For the text-containing cell, return its midpoint in (X, Y) coordinate format. 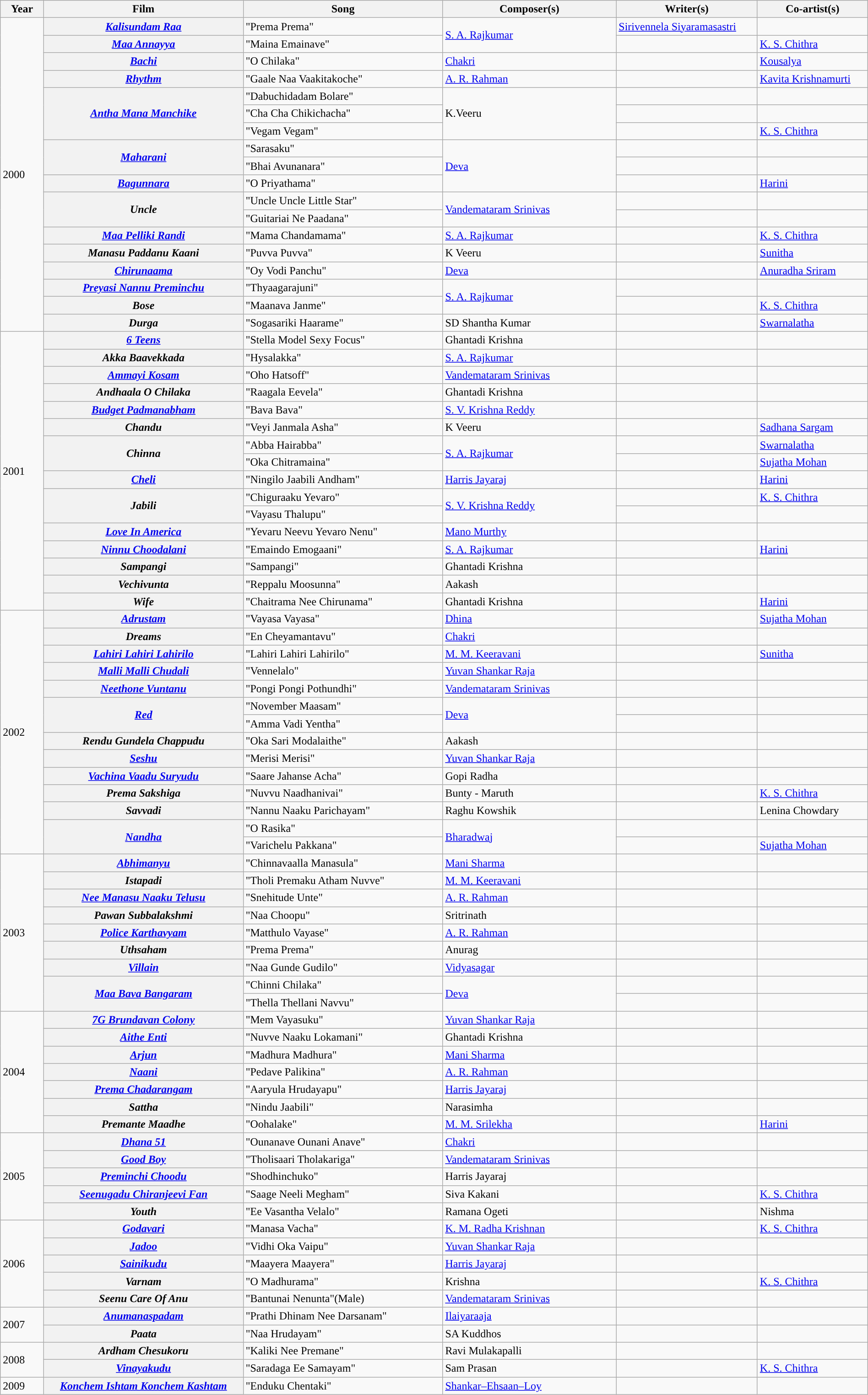
Ravi Mulakapalli (529, 1351)
Ramana Ogeti (529, 1211)
Uncle (143, 209)
"Bantunai Nenunta"(Male) (343, 1298)
2000 (22, 175)
"Mem Vayasuku" (343, 1020)
"Ee Vasantha Velalo" (343, 1211)
Composer(s) (529, 9)
Anurag (529, 950)
"Vennelalo" (343, 671)
Durga (143, 323)
Kousalya (812, 61)
Chinna (143, 453)
"Uncle Uncle Little Star" (343, 201)
"O Rasika" (343, 828)
Kalisundam Raa (143, 27)
"Chinni Chilaka" (343, 985)
"Enduku Chentaki" (343, 1386)
"Mama Chandamama" (343, 236)
Siva Kakani (529, 1194)
"Maina Emainave" (343, 44)
Lahiri Lahiri Lahirilo (143, 654)
Villain (143, 967)
Paata (143, 1334)
Maa Bava Bangaram (143, 993)
Youth (143, 1211)
Year (22, 9)
Antha Mana Manchike (143, 114)
"Tholisaari Tholakariga" (343, 1159)
Sadhana Sargam (812, 427)
Akka Baavekkada (143, 358)
"Oho Hatsoff" (343, 375)
K. M. Radha Krishnan (529, 1229)
"Shodhinchuko" (343, 1177)
"Maayera Maayera" (343, 1264)
Co-artist(s) (812, 9)
"Dabuchidadam Bolare" (343, 96)
Maa Annayya (143, 44)
Anumanaspadam (143, 1316)
Anuradha Sriram (812, 271)
"Matthulo Vayase" (343, 933)
"Oohalake" (343, 1124)
Preyasi Nannu Preminchu (143, 288)
Sritrinath (529, 915)
"Abba Hairabba" (343, 445)
Vachina Vaadu Suryudu (143, 776)
Jadoo (143, 1246)
Krishna (529, 1281)
2006 (22, 1264)
"Chaitrama Nee Chirunama" (343, 602)
"Merisi Merisi" (343, 758)
Nishma (812, 1211)
Seenu Care Of Anu (143, 1298)
SD Shantha Kumar (529, 323)
"Prathi Dhinam Nee Darsanam" (343, 1316)
Shankar–Ehsaan–Loy (529, 1386)
"Saage Neeli Megham" (343, 1194)
Uthsaham (143, 950)
"Emaindo Emogaani" (343, 549)
"Tholi Premaku Atham Nuvve" (343, 880)
Dreams (143, 636)
"Aaryula Hrudayapu" (343, 1090)
Abhimanyu (143, 863)
Chirunaama (143, 271)
Arjun (143, 1054)
Maharani (143, 157)
"Madhura Madhura" (343, 1054)
Sattha (143, 1107)
Gopi Radha (529, 776)
"Bava Bava" (343, 410)
Dhana 51 (143, 1142)
"Manasa Vacha" (343, 1229)
"Varichelu Pakkana" (343, 846)
"Vayasa Vayasa" (343, 619)
"Sogasariki Haarame" (343, 323)
"Stella Model Sexy Focus" (343, 340)
"Thyaagarajuni" (343, 288)
"Saare Jahanse Acha" (343, 776)
2001 (22, 471)
"Nuvve Naaku Lokamani" (343, 1037)
"Ounanave Ounani Anave" (343, 1142)
Savvadi (143, 811)
Sampangi (143, 567)
2005 (22, 1177)
Godavari (143, 1229)
Andhaala O Chilaka (143, 392)
"Nannu Naaku Parichayam" (343, 811)
2004 (22, 1072)
Premante Maadhe (143, 1124)
Raghu Kowshik (529, 811)
Ilaiyaraaja (529, 1316)
"Pedave Palikina" (343, 1072)
Vinayakudu (143, 1368)
"Sampangi" (343, 567)
Mano Murthy (529, 532)
Lenina Chowdary (812, 811)
Seenugadu Chiranjeevi Fan (143, 1194)
"Oka Chitramaina" (343, 462)
Red (143, 715)
Naani (143, 1072)
"Guitariai Ne Paadana" (343, 218)
Writer(s) (687, 9)
K.Veeru (529, 114)
Maa Pelliki Randi (143, 236)
Bagunnara (143, 183)
"Raagala Eevela" (343, 392)
Adrustam (143, 619)
Rendu Gundela Chappudu (143, 741)
Chandu (143, 427)
Malli Malli Chudali (143, 671)
"Naa Gunde Gudilo" (343, 967)
Neethone Vuntanu (143, 689)
"Chiguraaku Yevaro" (343, 497)
Konchem Ishtam Konchem Kashtam (143, 1386)
"Lahiri Lahiri Lahirilo" (343, 654)
"Vidhi Oka Vaipu" (343, 1246)
"Nindu Jaabili" (343, 1107)
"Bhai Avunanara" (343, 166)
"Cha Cha Chikichacha" (343, 114)
Manasu Paddanu Kaani (143, 253)
Varnam (143, 1281)
Good Boy (143, 1159)
Preminchi Choodu (143, 1177)
Song (343, 9)
Vechivunta (143, 584)
Ninnu Choodalani (143, 549)
2009 (22, 1386)
6 Teens (143, 340)
Ammayi Kosam (143, 375)
M. M. Srilekha (529, 1124)
Sirivennela Siyaramasastri (687, 27)
"Naa Hrudayam" (343, 1334)
"Saradaga Ee Samayam" (343, 1368)
Sainikudu (143, 1264)
Narasimha (529, 1107)
Police Karthavyam (143, 933)
Sam Prasan (529, 1368)
Nandha (143, 837)
Prema Chadarangam (143, 1090)
7G Brundavan Colony (143, 1020)
"Pongi Pongi Pothundhi" (343, 689)
Istapadi (143, 880)
"Ningilo Jaabili Andham" (343, 479)
"Vayasu Thalupu" (343, 515)
Rhythm (143, 79)
"Amma Vadi Yentha" (343, 723)
"O Madhurama" (343, 1281)
2003 (22, 933)
"En Cheyamantavu" (343, 636)
"Vegam Vegam" (343, 131)
Film (143, 9)
Bharadwaj (529, 837)
"Thella Thellani Navvu" (343, 1002)
Ardham Chesukoru (143, 1351)
Dhina (529, 619)
Aithe Enti (143, 1037)
"Hysalakka" (343, 358)
SA Kuddhos (529, 1334)
"Chinnavaalla Manasula" (343, 863)
Budget Padmanabham (143, 410)
"Snehitude Unte" (343, 898)
"November Maasam" (343, 706)
"Oka Sari Modalaithe" (343, 741)
Vidyasagar (529, 967)
Cheli (143, 479)
"O Priyathama" (343, 183)
Jabili (143, 505)
"Nuvvu Naadhanivai" (343, 793)
"Sarasaku" (343, 148)
Prema Sakshiga (143, 793)
Pawan Subbalakshmi (143, 915)
2002 (22, 733)
"O Chilaka" (343, 61)
2007 (22, 1324)
Bunty - Maruth (529, 793)
"Reppalu Moosunna" (343, 584)
Wife (143, 602)
Nee Manasu Naaku Telusu (143, 898)
"Oy Vodi Panchu" (343, 271)
"Veyi Janmala Asha" (343, 427)
"Naa Choopu" (343, 915)
Kavita Krishnamurti (812, 79)
Love In America (143, 532)
2008 (22, 1360)
"Kaliki Nee Premane" (343, 1351)
"Puvva Puvva" (343, 253)
"Yevaru Neevu Yevaro Nenu" (343, 532)
Seshu (143, 758)
Bose (143, 305)
"Maanava Janme" (343, 305)
"Gaale Naa Vaakitakoche" (343, 79)
Bachi (143, 61)
